Extract the [x, y] coordinate from the center of the cell holding the provided text.  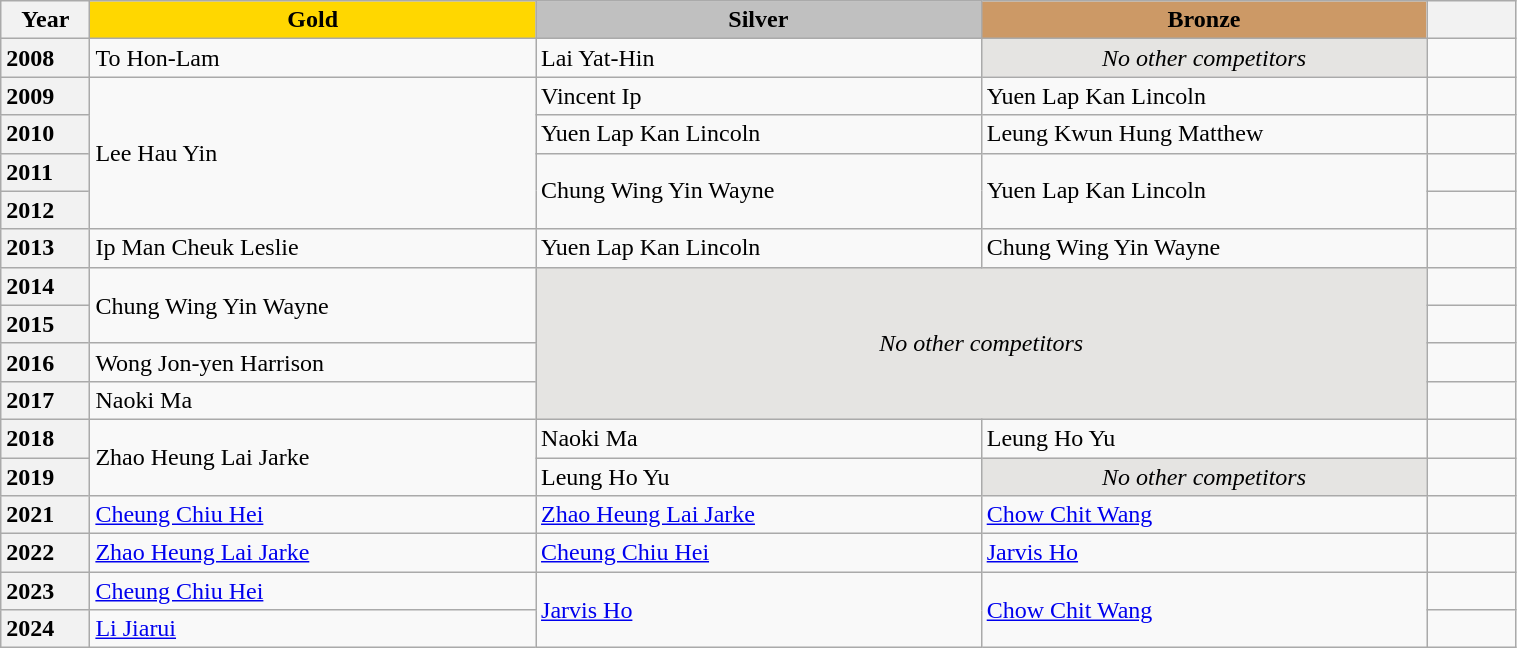
2018 [46, 438]
Li Jiarui [313, 629]
2017 [46, 400]
Year [46, 20]
2015 [46, 324]
Vincent Ip [759, 96]
2022 [46, 553]
To Hon-Lam [313, 58]
2023 [46, 591]
2024 [46, 629]
Ip Man Cheuk Leslie [313, 248]
Leung Kwun Hung Matthew [1204, 134]
2010 [46, 134]
2009 [46, 96]
2016 [46, 362]
2011 [46, 172]
Gold [313, 20]
2012 [46, 210]
2013 [46, 248]
Lai Yat-Hin [759, 58]
Wong Jon-yen Harrison [313, 362]
Bronze [1204, 20]
2008 [46, 58]
2019 [46, 477]
Silver [759, 20]
2021 [46, 515]
Lee Hau Yin [313, 153]
2014 [46, 286]
